From the cell containing the given text, extract its center point as (X, Y) coordinate. 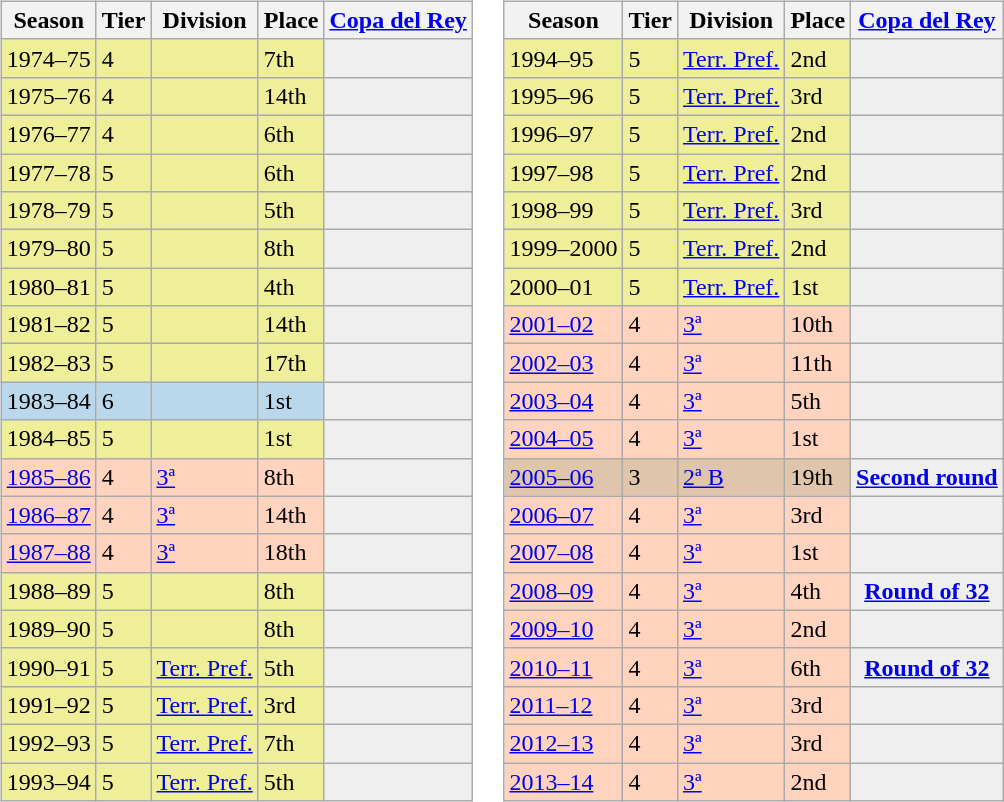
1990–91 (48, 667)
1991–92 (48, 705)
2012–13 (564, 743)
19th (818, 477)
1993–94 (48, 781)
17th (291, 363)
2001–02 (564, 325)
1979–80 (48, 249)
1976–77 (48, 134)
11th (818, 363)
1974–75 (48, 58)
1986–87 (48, 515)
1983–84 (48, 401)
2004–05 (564, 439)
1999–2000 (564, 249)
3 (650, 477)
1996–97 (564, 134)
2006–07 (564, 515)
2008–09 (564, 591)
1980–81 (48, 287)
1987–88 (48, 553)
2003–04 (564, 401)
2009–10 (564, 629)
1977–78 (48, 173)
Second round (928, 477)
10th (818, 325)
2002–03 (564, 363)
1981–82 (48, 325)
2007–08 (564, 553)
2010–11 (564, 667)
1994–95 (564, 58)
18th (291, 553)
1995–96 (564, 96)
1978–79 (48, 211)
2005–06 (564, 477)
1975–76 (48, 96)
1997–98 (564, 173)
1984–85 (48, 439)
2000–01 (564, 287)
1988–89 (48, 591)
2ª B (732, 477)
2013–14 (564, 781)
2011–12 (564, 705)
6 (124, 401)
1989–90 (48, 629)
1992–93 (48, 743)
1982–83 (48, 363)
1998–99 (564, 211)
1985–86 (48, 477)
